Scan for the cell matching the given text and deliver its (x, y) coordinate at center. 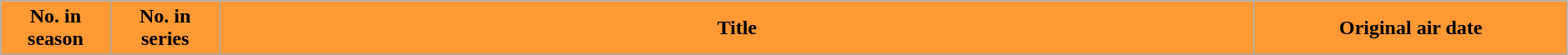
Title (737, 28)
Original air date (1410, 28)
No. inseason (55, 28)
No. inseries (165, 28)
